Return (x, y) of the center of cell containing provided text 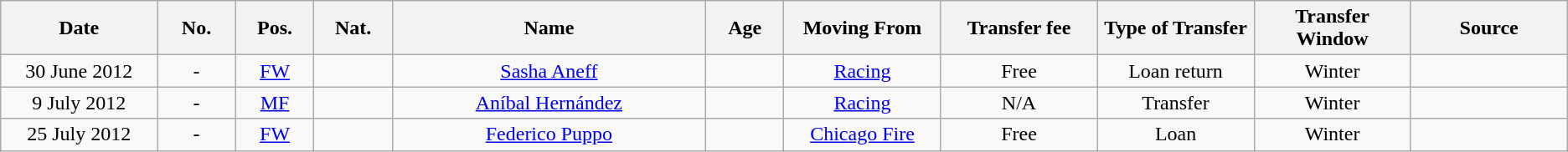
Pos. (275, 28)
MF (275, 103)
Transfer (1176, 103)
Date (79, 28)
Name (549, 28)
Federico Puppo (549, 134)
Transfer fee (1019, 28)
Chicago Fire (863, 134)
Type of Transfer (1176, 28)
Transfer Window (1332, 28)
Nat. (353, 28)
Aníbal Hernández (549, 103)
9 July 2012 (79, 103)
25 July 2012 (79, 134)
Loan return (1176, 71)
Source (1489, 28)
Moving From (863, 28)
Age (745, 28)
N/A (1019, 103)
No. (197, 28)
Loan (1176, 134)
Sasha Aneff (549, 71)
30 June 2012 (79, 71)
